Determine the (X, Y) coordinate at the center of the cell enclosing the given text.  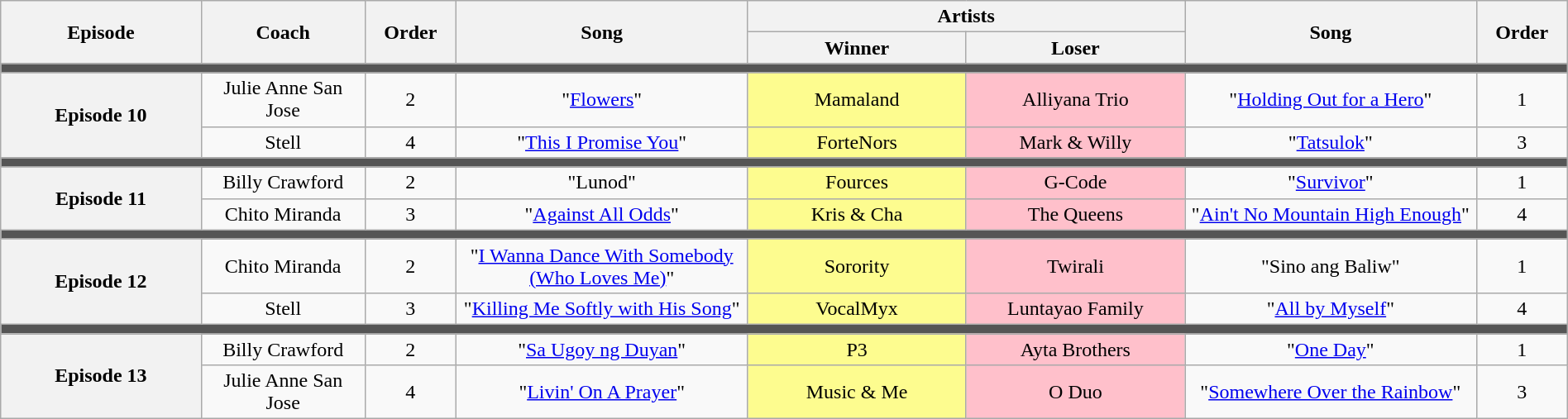
"Holding Out for a Hero" (1331, 99)
"Flowers" (601, 99)
Twirali (1075, 266)
"Tatsulok" (1331, 142)
Coach (283, 32)
Episode 10 (101, 116)
ForteNors (857, 142)
Fources (857, 183)
"Somewhere Over the Rainbow" (1331, 392)
Alliyana Trio (1075, 99)
Ayta Brothers (1075, 350)
"This I Promise You" (601, 142)
O Duo (1075, 392)
"Sino ang Baliw" (1331, 266)
Mark & Willy (1075, 142)
Episode 11 (101, 198)
"Killing Me Softly with His Song" (601, 308)
Loser (1075, 48)
Episode (101, 32)
"I Wanna Dance With Somebody (Who Loves Me)" (601, 266)
P3 (857, 350)
G-Code (1075, 183)
"Against All Odds" (601, 214)
Luntayao Family (1075, 308)
"Livin' On A Prayer" (601, 392)
Music & Me (857, 392)
Episode 13 (101, 377)
Kris & Cha (857, 214)
Winner (857, 48)
The Queens (1075, 214)
Mamaland (857, 99)
"All by Myself" (1331, 308)
"Lunod" (601, 183)
"Survivor" (1331, 183)
Episode 12 (101, 281)
"Sa Ugoy ng Duyan" (601, 350)
Sorority (857, 266)
VocalMyx (857, 308)
"One Day" (1331, 350)
"Ain't No Mountain High Enough" (1331, 214)
Artists (966, 17)
